Return [x, y] of the center of cell containing provided text 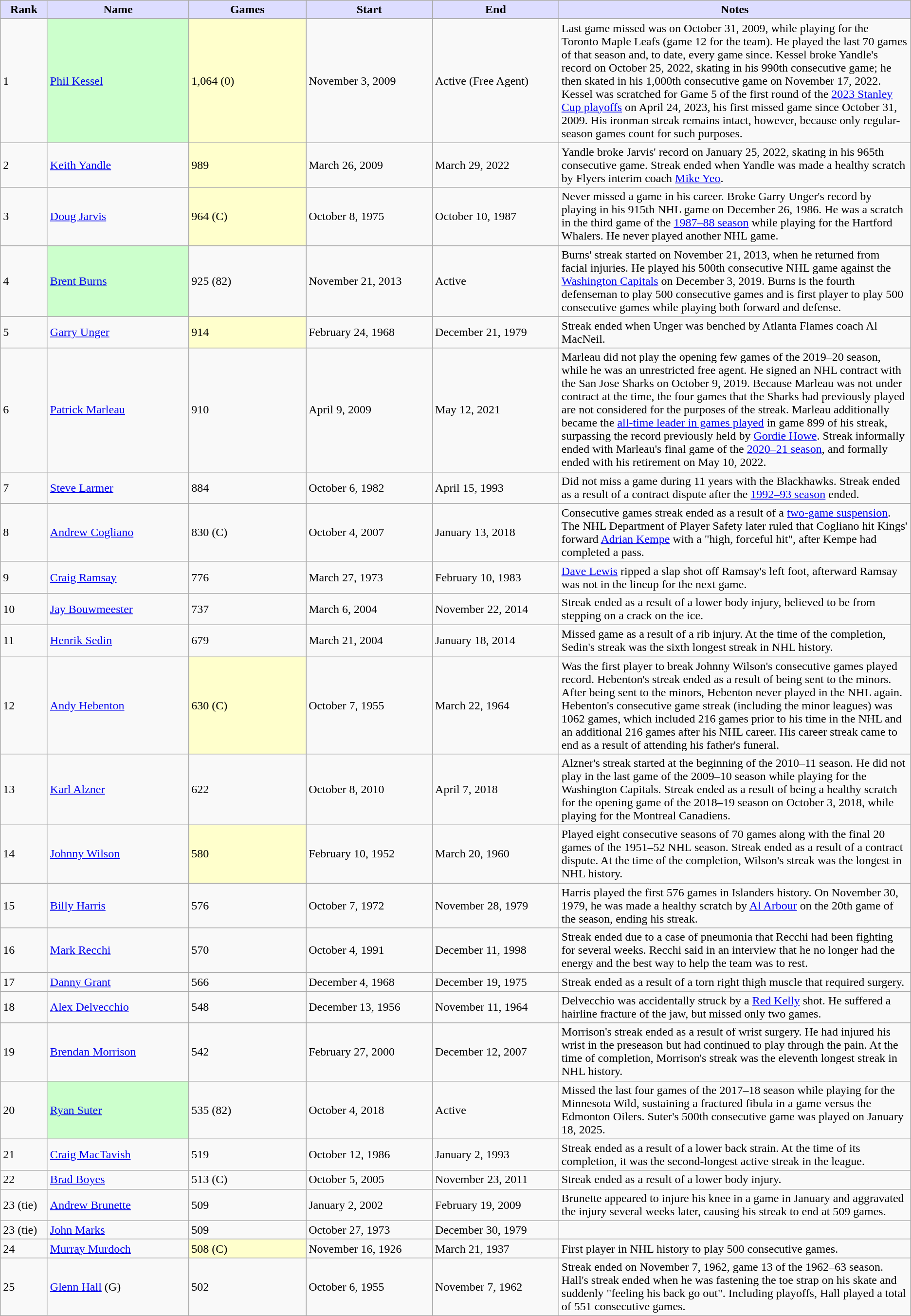
914 [247, 332]
Alex Delvecchio [118, 1007]
12 [24, 705]
14 [24, 854]
March 29, 2022 [496, 165]
Brendan Morrison [118, 1052]
April 15, 1993 [496, 488]
6 [24, 410]
October 8, 2010 [369, 790]
4 [24, 281]
Mark Recchi [118, 950]
Doug Jarvis [118, 216]
Billy Harris [118, 906]
October 4, 1991 [369, 950]
622 [247, 790]
December 19, 1975 [496, 982]
Karl Alzner [118, 790]
Streak ended as a result of a lower body injury. [735, 1180]
March 26, 2009 [369, 165]
Steve Larmer [118, 488]
Henrik Sedin [118, 641]
Name [118, 10]
December 12, 2007 [496, 1052]
19 [24, 1052]
10 [24, 609]
February 19, 2009 [496, 1205]
April 7, 2018 [496, 790]
508 (C) [247, 1248]
April 9, 2009 [369, 410]
830 (C) [247, 533]
January 18, 2014 [496, 641]
October 8, 1975 [369, 216]
John Marks [118, 1230]
Ryan Suter [118, 1110]
566 [247, 982]
October 12, 1986 [369, 1155]
November 23, 2011 [496, 1180]
October 7, 1972 [369, 906]
Brad Boyes [118, 1180]
Johnny Wilson [118, 854]
December 11, 1998 [496, 950]
Active (Free Agent) [496, 81]
March 20, 1960 [496, 854]
Rank [24, 10]
679 [247, 641]
20 [24, 1110]
7 [24, 488]
Andy Hebenton [118, 705]
576 [247, 906]
Murray Murdoch [118, 1248]
1 [24, 81]
Phil Kessel [118, 81]
Dave Lewis ripped a slap shot off Ramsay's left foot, afterward Ramsay was not in the lineup for the next game. [735, 577]
737 [247, 609]
542 [247, 1052]
Did not miss a game during 11 years with the Blackhawks. Streak ended as a result of a contract dispute after the 1992–93 season ended. [735, 488]
October 10, 1987 [496, 216]
1,064 (0) [247, 81]
March 21, 1937 [496, 1248]
18 [24, 1007]
October 4, 2018 [369, 1110]
November 28, 1979 [496, 906]
End [496, 10]
Garry Unger [118, 332]
Glenn Hall (G) [118, 1286]
Streak ended as a result of a lower back strain. At the time of its completion, it was the second-longest active streak in the league. [735, 1155]
February 10, 1952 [369, 854]
776 [247, 577]
910 [247, 410]
January 13, 2018 [496, 533]
May 12, 2021 [496, 410]
15 [24, 906]
Andrew Brunette [118, 1205]
January 2, 1993 [496, 1155]
November 22, 2014 [496, 609]
Jay Bouwmeester [118, 609]
Brunette appeared to injure his knee in a game in January and aggravated the injury several weeks later, causing his streak to end at 509 games. [735, 1205]
Brent Burns [118, 281]
November 21, 2013 [369, 281]
535 (82) [247, 1110]
630 (C) [247, 705]
21 [24, 1155]
March 27, 1973 [369, 577]
November 3, 2009 [369, 81]
November 7, 1962 [496, 1286]
3 [24, 216]
964 (C) [247, 216]
November 16, 1926 [369, 1248]
March 21, 2004 [369, 641]
Missed game as a result of a rib injury. At the time of the completion, Sedin's streak was the sixth longest streak in NHL history. [735, 641]
November 11, 1964 [496, 1007]
502 [247, 1286]
5 [24, 332]
17 [24, 982]
Patrick Marleau [118, 410]
December 13, 1956 [369, 1007]
580 [247, 854]
Streak ended when Unger was benched by Atlanta Flames coach Al MacNeil. [735, 332]
16 [24, 950]
February 27, 2000 [369, 1052]
First player in NHL history to play 500 consecutive games. [735, 1248]
Craig MacTavish [118, 1155]
January 2, 2002 [369, 1205]
February 24, 1968 [369, 332]
December 30, 1979 [496, 1230]
13 [24, 790]
February 10, 1983 [496, 577]
2 [24, 165]
October 4, 2007 [369, 533]
October 6, 1955 [369, 1286]
Games [247, 10]
570 [247, 950]
11 [24, 641]
Start [369, 10]
24 [24, 1248]
884 [247, 488]
Streak ended as a result of a torn right thigh muscle that required surgery. [735, 982]
Notes [735, 10]
Andrew Cogliano [118, 533]
October 7, 1955 [369, 705]
25 [24, 1286]
989 [247, 165]
March 6, 2004 [369, 609]
8 [24, 533]
October 6, 1982 [369, 488]
Delvecchio was accidentally struck by a Red Kelly shot. He suffered a hairline fracture of the jaw, but missed only two games. [735, 1007]
519 [247, 1155]
Craig Ramsay [118, 577]
December 21, 1979 [496, 332]
October 5, 2005 [369, 1180]
9 [24, 577]
March 22, 1964 [496, 705]
Keith Yandle [118, 165]
December 4, 1968 [369, 982]
Streak ended as a result of a lower body injury, believed to be from stepping on a crack on the ice. [735, 609]
925 (82) [247, 281]
513 (C) [247, 1180]
22 [24, 1180]
Danny Grant [118, 982]
548 [247, 1007]
October 27, 1973 [369, 1230]
